Extract the [x, y] coordinate from the center of the cell holding the provided text.  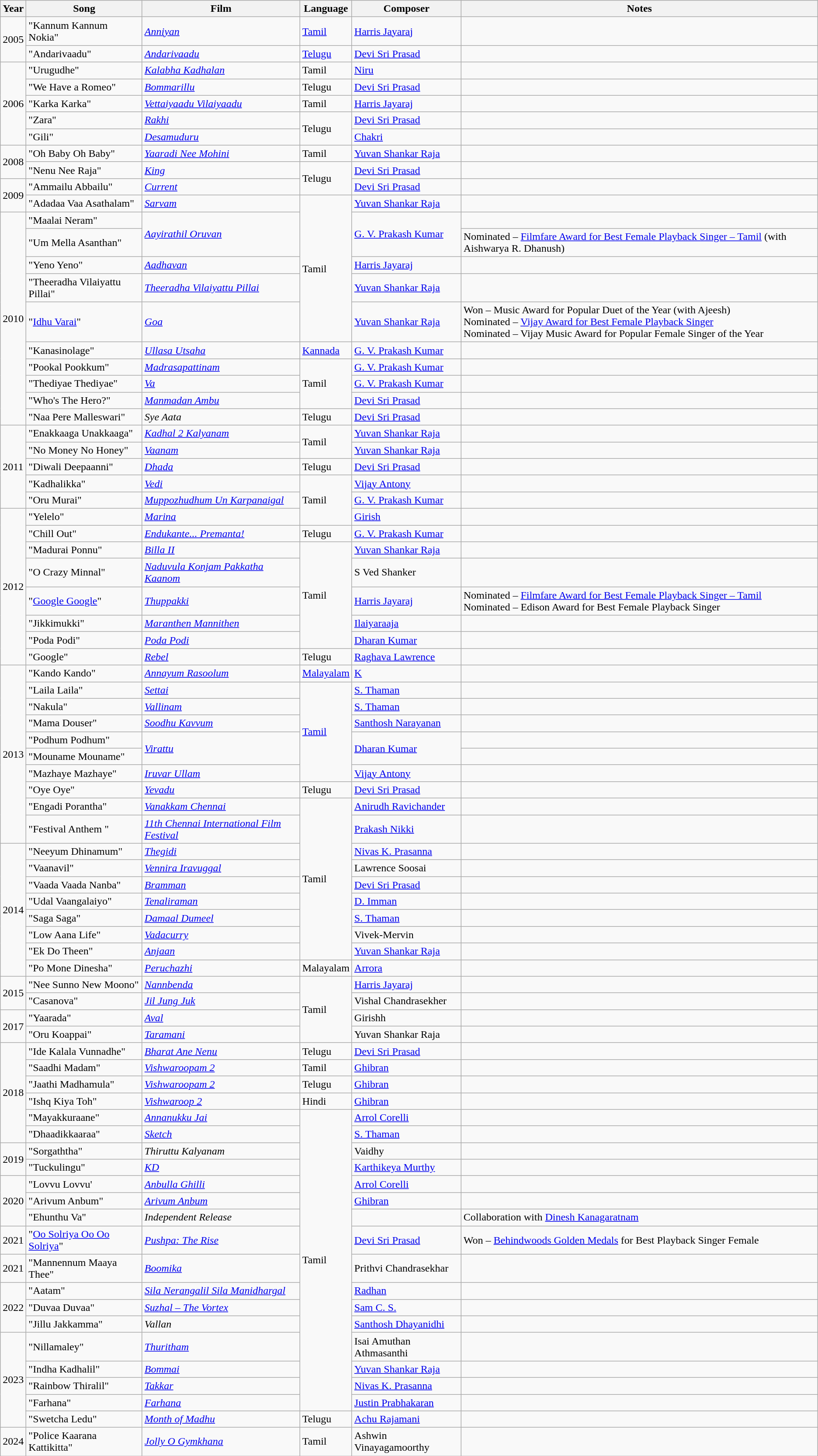
Ilaiyaraaja [406, 624]
"Engadi Porantha" [84, 806]
Tenaliraman [221, 901]
"Po Mone Dinesha" [84, 968]
Vennira Iravuggal [221, 868]
"We Have a Romeo" [84, 87]
Language [326, 9]
Nominated – Filmfare Award for Best Female Playback Singer – Tamil (with Aishwarya R. Dhanush) [639, 243]
Vallan [221, 1324]
Sam C. S. [406, 1307]
"Ammailu Abbailu" [84, 187]
Iruvar Ullam [221, 773]
"O Crazy Minnal" [84, 572]
"Poda Podi" [84, 640]
Ullasa Utsaha [221, 350]
Month of Madhu [221, 1419]
Achu Rajamani [406, 1419]
Rakhi [221, 120]
"Oo Solriya Oo Oo Solriya" [84, 1240]
D. Imman [406, 901]
"Arivum Anbum" [84, 1201]
Yaaradi Nee Mohini [221, 153]
"Andarivaadu" [84, 54]
"Yeno Yeno" [84, 265]
Aayirathil Oruvan [221, 234]
"Naa Pere Malleswari" [84, 417]
Year [13, 9]
Anjaan [221, 951]
Annayum Rasoolum [221, 673]
2019 [13, 1159]
Endukante... Premanta! [221, 534]
Nominated – Filmfare Award for Best Female Playback Singer – TamilNominated – Edison Award for Best Female Playback Singer [639, 601]
Arrora [406, 968]
"Oh Baby Oh Baby" [84, 153]
Marina [221, 517]
Bramman [221, 885]
Boomika [221, 1268]
Collaboration with Dinesh Kanagaratnam [639, 1217]
"Lovvu Lovvu' [84, 1184]
Farhana [221, 1402]
Bommarillu [221, 87]
2011 [13, 467]
"Chill Out" [84, 534]
Kannada [326, 350]
"Dhaadikkaaraa" [84, 1134]
"Oru Murai" [84, 500]
Current [221, 187]
Santhosh Dhayanidhi [406, 1324]
Girishh [406, 1018]
Vadacurry [221, 935]
Vishal Chandrasekher [406, 1001]
Vishwaroop 2 [221, 1101]
"Adadaa Vaa Asathalam" [84, 203]
2024 [13, 1442]
"Police Kaarana Kattikitta" [84, 1442]
"Festival Anthem " [84, 829]
"Vaanavil" [84, 868]
Nannbenda [221, 985]
"Mouname Mouname" [84, 756]
Niru [406, 70]
"Gili" [84, 137]
2023 [13, 1380]
Muppozhudhum Un Karpanaigal [221, 500]
King [221, 170]
Arivum Anbum [221, 1201]
Thuritham [221, 1347]
Theeradha Vilaiyattu Pillai [221, 288]
Aval [221, 1018]
2013 [13, 754]
"Podhum Podhum" [84, 740]
"Saadhi Madam" [84, 1068]
Sketch [221, 1134]
2006 [13, 104]
"Jillu Jakkamma" [84, 1324]
"Madurai Ponnu" [84, 550]
Peruchazhi [221, 968]
2022 [13, 1307]
"Sorgaththa" [84, 1151]
Jolly O Gymkhana [221, 1442]
Takkar [221, 1386]
"Yaarada" [84, 1018]
Prithvi Chandrasekhar [406, 1268]
Aadhavan [221, 265]
"Enakkaaga Unakkaaga" [84, 433]
"Saga Saga" [84, 918]
Goa [221, 322]
"Thediyae Thediyae" [84, 384]
Song [84, 9]
Kalabha Kadhalan [221, 70]
Thiruttu Kalyanam [221, 1151]
"Laila Laila" [84, 690]
Yevadu [221, 790]
"Duvaa Duvaa" [84, 1307]
"Maalai Neram" [84, 220]
Film [221, 9]
"Kando Kando" [84, 673]
Vedi [221, 483]
"Nee Sunno New Moono" [84, 985]
Jil Jung Juk [221, 1001]
"Theeradha Vilaiyattu Pillai" [84, 288]
"Mama Douser" [84, 723]
"Pookal Pookkum" [84, 367]
Kadhal 2 Kalyanam [221, 433]
"Ehunthu Va" [84, 1217]
Bommai [221, 1369]
"Vaada Vaada Nanba" [84, 885]
Won – Behindwoods Golden Medals for Best Playback Singer Female [639, 1240]
"Ide Kalala Vunnadhe" [84, 1051]
"Aatam" [84, 1291]
Billa II [221, 550]
"Jikkimukki" [84, 624]
K [406, 673]
Isai Amuthan Athmasanthi [406, 1347]
"Yelelo" [84, 517]
"Tuckulingu" [84, 1168]
"Nakula" [84, 707]
2012 [13, 586]
Vivek-Mervin [406, 935]
"Swetcha Ledu" [84, 1419]
"Farhana" [84, 1402]
Rebel [221, 657]
Virattu [221, 748]
Thuppakki [221, 601]
Vaidhy [406, 1151]
Soodhu Kavvum [221, 723]
2020 [13, 1201]
"Mannennum Maaya Thee" [84, 1268]
Lawrence Soosai [406, 868]
"Um Mella Asanthan" [84, 243]
Anniyan [221, 31]
"Mazhaye Mazhaye" [84, 773]
Sarvam [221, 203]
Naduvula Konjam Pakkatha Kaanom [221, 572]
Annanukku Jai [221, 1118]
"Nenu Nee Raja" [84, 170]
2005 [13, 39]
"Google Google" [84, 601]
Bharat Ane Nenu [221, 1051]
2009 [13, 195]
Maranthen Mannithen [221, 624]
Dhada [221, 467]
Damaal Dumeel [221, 918]
"Oye Oye" [84, 790]
Composer [406, 9]
S Ved Shanker [406, 572]
"Jaathi Madhamula" [84, 1084]
11th Chennai International Film Festival [221, 829]
Vanakkam Chennai [221, 806]
"Low Aana Life" [84, 935]
"Karka Karka" [84, 104]
"Oru Koappai" [84, 1034]
Andarivaadu [221, 54]
Desamuduru [221, 137]
KD [221, 1168]
"Kanasinolage" [84, 350]
"Kannum Kannum Nokia" [84, 31]
Sila Nerangalil Sila Manidhargal [221, 1291]
"Who's The Hero?" [84, 400]
"Indha Kadhalil" [84, 1369]
Notes [639, 9]
Chakri [406, 137]
Sye Aata [221, 417]
Vallinam [221, 707]
Prakash Nikki [406, 829]
Girish [406, 517]
"Urugudhe" [84, 70]
2010 [13, 318]
"Mayakkuraane" [84, 1118]
"Neeyum Dhinamum" [84, 852]
2018 [13, 1092]
"Casanova" [84, 1001]
"Idhu Varai" [84, 322]
"Udal Vaangalaiyo" [84, 901]
"Google" [84, 657]
Hindi [326, 1101]
"Ishq Kiya Toh" [84, 1101]
2008 [13, 162]
"Rainbow Thiralil" [84, 1386]
"No Money No Honey" [84, 450]
Manmadan Ambu [221, 400]
"Diwali Deepaanni" [84, 467]
Taramani [221, 1034]
Raghava Lawrence [406, 657]
Suzhal – The Vortex [221, 1307]
Pushpa: The Rise [221, 1240]
"Zara" [84, 120]
"Ek Do Theen" [84, 951]
Justin Prabhakaran [406, 1402]
"Kadhalikka" [84, 483]
Thegidi [221, 852]
Settai [221, 690]
Radhan [406, 1291]
2014 [13, 910]
Karthikeya Murthy [406, 1168]
Santhosh Narayanan [406, 723]
Vettaiyaadu Vilaiyaadu [221, 104]
Anbulla Ghilli [221, 1184]
Vaanam [221, 450]
2017 [13, 1026]
"Nillamaley" [84, 1347]
Anirudh Ravichander [406, 806]
2015 [13, 993]
Independent Release [221, 1217]
Poda Podi [221, 640]
Madrasapattinam [221, 367]
Va [221, 384]
Ashwin Vinayagamoorthy [406, 1442]
